Identify which cell holds the provided text, then report its (x, y) central coordinate. 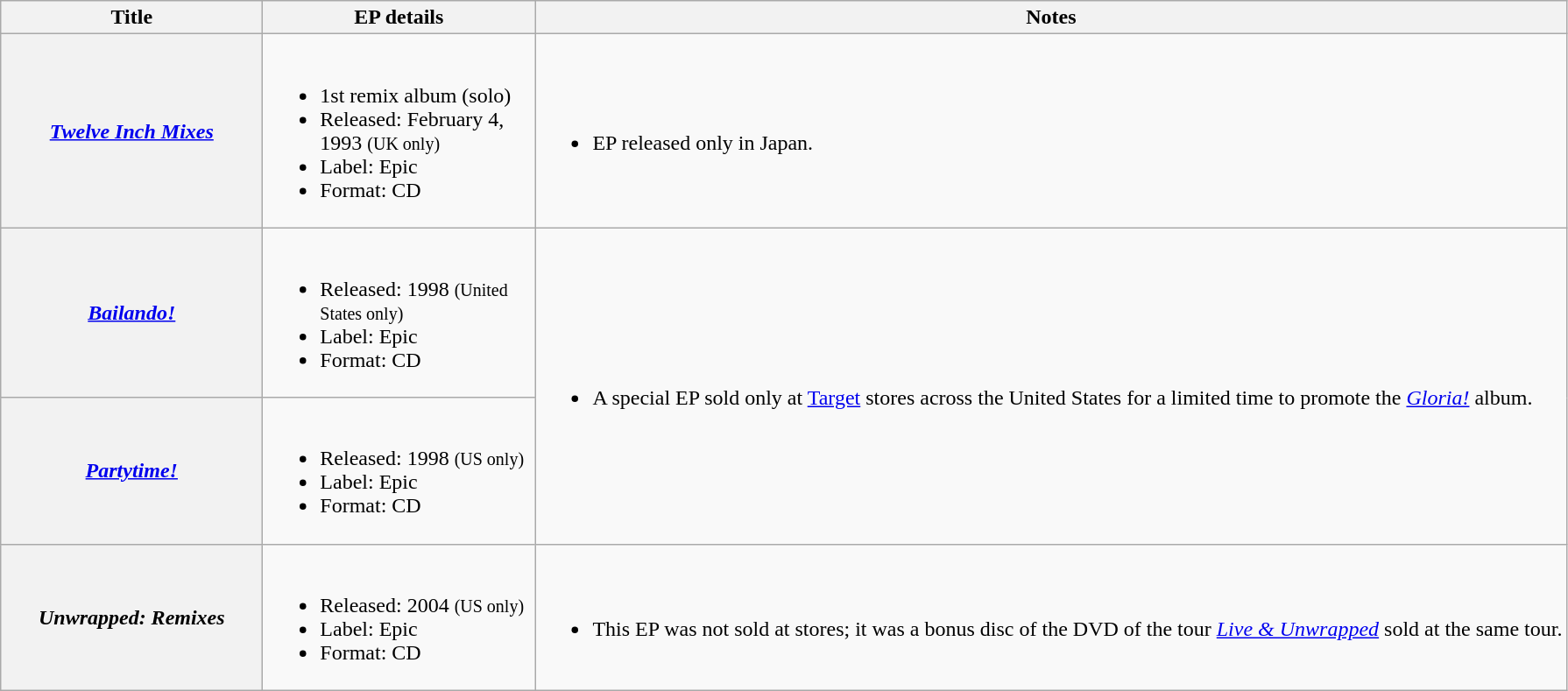
Bailando! (131, 313)
Title (131, 18)
Partytime! (131, 471)
Twelve Inch Mixes (131, 131)
Released: 2004 (US only)Label: EpicFormat: CD (399, 617)
EP released only in Japan. (1051, 131)
Notes (1051, 18)
Released: 1998 (United States only)Label: EpicFormat: CD (399, 313)
1st remix album (solo)Released: February 4, 1993 (UK only)Label: EpicFormat: CD (399, 131)
EP details (399, 18)
Released: 1998 (US only)Label: EpicFormat: CD (399, 471)
This EP was not sold at stores; it was a bonus disc of the DVD of the tour Live & Unwrapped sold at the same tour. (1051, 617)
A special EP sold only at Target stores across the United States for a limited time to promote the Gloria! album. (1051, 385)
Unwrapped: Remixes (131, 617)
